Return [X, Y] of the center of cell containing provided text 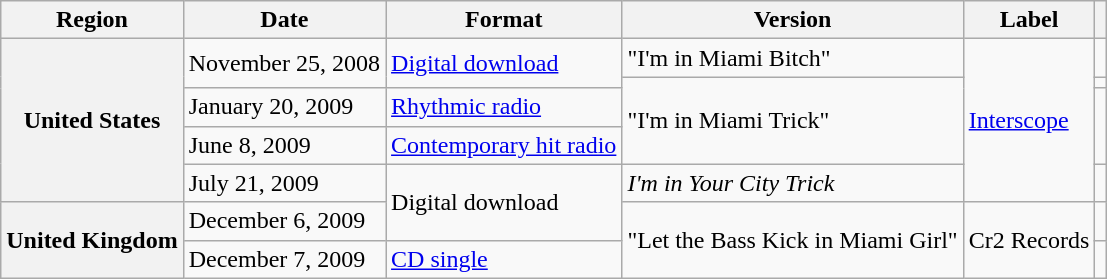
"I'm in Miami Trick" [792, 120]
July 21, 2009 [284, 183]
United Kingdom [92, 240]
June 8, 2009 [284, 145]
December 7, 2009 [284, 259]
Contemporary hit radio [504, 145]
Format [504, 20]
December 6, 2009 [284, 221]
Label [1029, 20]
CD single [504, 259]
Rhythmic radio [504, 107]
Region [92, 20]
I'm in Your City Trick [792, 183]
Interscope [1029, 120]
January 20, 2009 [284, 107]
Date [284, 20]
United States [92, 120]
Version [792, 20]
"Let the Bass Kick in Miami Girl" [792, 240]
"I'm in Miami Bitch" [792, 58]
November 25, 2008 [284, 64]
Cr2 Records [1029, 240]
